Provide the (x, y) coordinate of the cell's center where the given text is located.  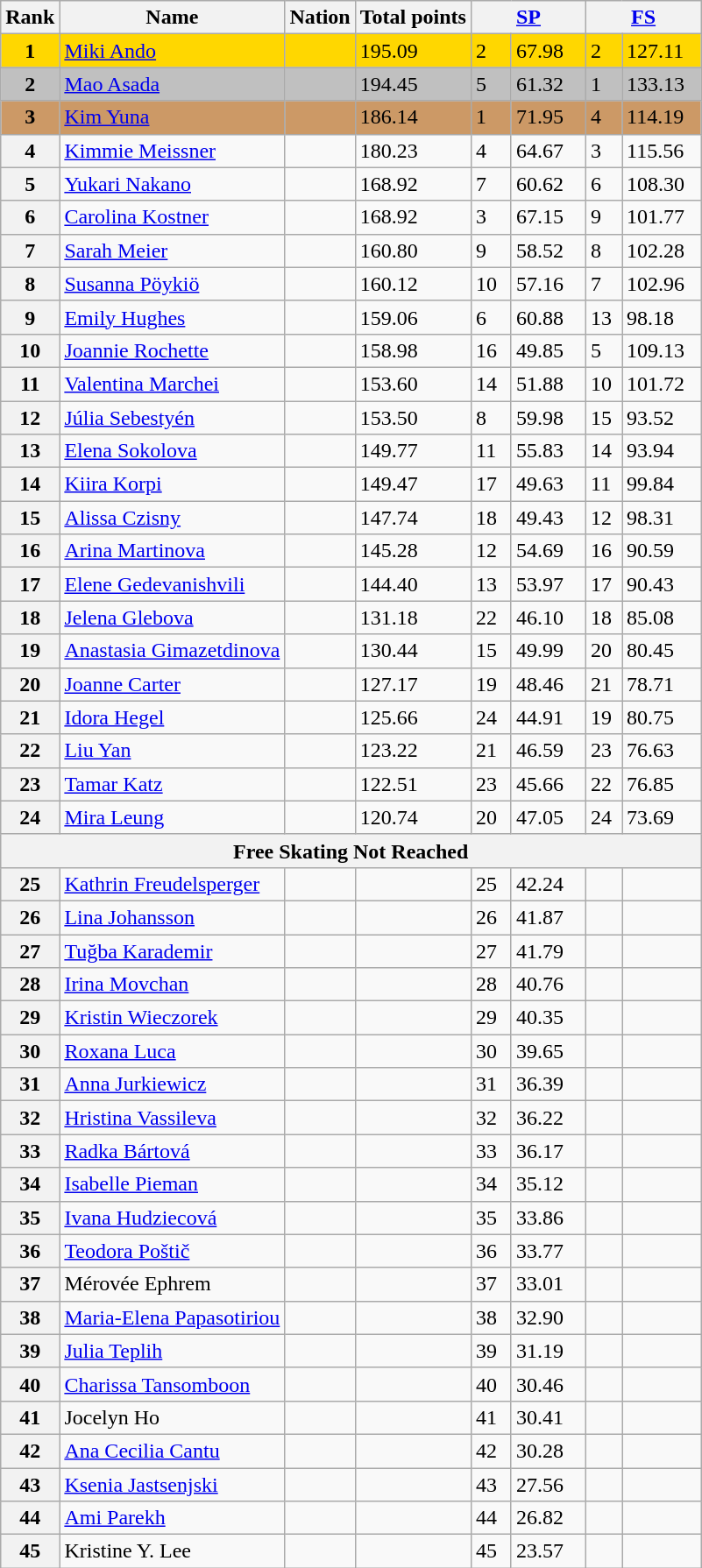
71.95 (549, 117)
30.46 (549, 1384)
49.85 (549, 350)
153.60 (413, 384)
67.98 (549, 51)
53.97 (549, 584)
47.05 (549, 817)
59.98 (549, 418)
Irina Movchan (172, 985)
101.72 (662, 384)
41.87 (549, 917)
127.11 (662, 51)
Tamar Katz (172, 784)
131.18 (413, 618)
149.47 (413, 484)
Ana Cecilia Cantu (172, 1451)
153.50 (413, 418)
44.91 (549, 717)
149.77 (413, 451)
133.13 (662, 84)
SP (528, 18)
127.17 (413, 684)
Carolina Kostner (172, 217)
Mao Asada (172, 84)
60.88 (549, 317)
102.28 (662, 251)
Júlia Sebestyén (172, 418)
Julia Teplih (172, 1351)
Hristina Vassileva (172, 1118)
101.77 (662, 217)
Anastasia Gimazetdinova (172, 651)
Mira Leung (172, 817)
45.66 (549, 784)
160.12 (413, 284)
78.71 (662, 684)
46.59 (549, 751)
125.66 (413, 717)
Liu Yan (172, 751)
Nation (320, 18)
99.84 (662, 484)
Ami Parekh (172, 1518)
186.14 (413, 117)
109.13 (662, 350)
Anna Jurkiewicz (172, 1084)
46.10 (549, 618)
FS (643, 18)
Isabelle Pieman (172, 1184)
Kristine Y. Lee (172, 1551)
76.63 (662, 751)
40.76 (549, 985)
159.06 (413, 317)
33.01 (549, 1284)
98.31 (662, 518)
Mérovée Ephrem (172, 1284)
36.39 (549, 1084)
108.30 (662, 184)
26.82 (549, 1518)
Yukari Nakano (172, 184)
115.56 (662, 151)
60.62 (549, 184)
Radka Bártová (172, 1151)
80.75 (662, 717)
36.22 (549, 1118)
51.88 (549, 384)
180.23 (413, 151)
Lina Johansson (172, 917)
123.22 (413, 751)
30.41 (549, 1417)
98.18 (662, 317)
Kiira Korpi (172, 484)
Elena Sokolova (172, 451)
27.56 (549, 1485)
58.52 (549, 251)
122.51 (413, 784)
33.77 (549, 1251)
85.08 (662, 618)
114.19 (662, 117)
Charissa Tansomboon (172, 1384)
32.90 (549, 1317)
158.98 (413, 350)
23.57 (549, 1551)
Kristin Wieczorek (172, 1018)
Arina Martinova (172, 551)
31.19 (549, 1351)
Name (172, 18)
35.12 (549, 1184)
90.43 (662, 584)
Jocelyn Ho (172, 1417)
Ivana Hudziecová (172, 1218)
76.85 (662, 784)
Total points (413, 18)
130.44 (413, 651)
49.99 (549, 651)
Rank (30, 18)
93.94 (662, 451)
147.74 (413, 518)
73.69 (662, 817)
49.43 (549, 518)
93.52 (662, 418)
Roxana Luca (172, 1051)
39.65 (549, 1051)
Kimmie Meissner (172, 151)
102.96 (662, 284)
49.63 (549, 484)
Alissa Czisny (172, 518)
Elene Gedevanishvili (172, 584)
67.15 (549, 217)
90.59 (662, 551)
Free Skating Not Reached (351, 851)
Jelena Glebova (172, 618)
144.40 (413, 584)
42.24 (549, 884)
57.16 (549, 284)
145.28 (413, 551)
41.79 (549, 950)
48.46 (549, 684)
Susanna Pöykiö (172, 284)
Maria-Elena Papasotiriou (172, 1317)
Kathrin Freudelsperger (172, 884)
195.09 (413, 51)
33.86 (549, 1218)
Valentina Marchei (172, 384)
Joannie Rochette (172, 350)
80.45 (662, 651)
Sarah Meier (172, 251)
Miki Ando (172, 51)
64.67 (549, 151)
Ksenia Jastsenjski (172, 1485)
194.45 (413, 84)
160.80 (413, 251)
Tuğba Karademir (172, 950)
36.17 (549, 1151)
Joanne Carter (172, 684)
Teodora Poštič (172, 1251)
Idora Hegel (172, 717)
30.28 (549, 1451)
55.83 (549, 451)
Emily Hughes (172, 317)
120.74 (413, 817)
40.35 (549, 1018)
Kim Yuna (172, 117)
61.32 (549, 84)
54.69 (549, 551)
